Find where the given text appears and provide that cell's center as [X, Y] coordinate. 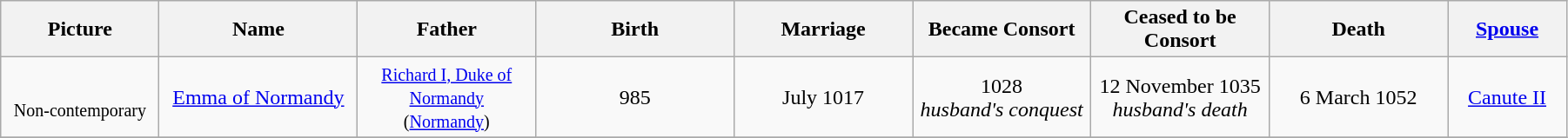
Marriage [823, 30]
Spouse [1507, 30]
Became Consort [1002, 30]
Ceased to be Consort [1180, 30]
Richard I, Duke of Normandy(Normandy) [447, 97]
Name [258, 30]
Father [447, 30]
Emma of Normandy [258, 97]
Birth [635, 30]
July 1017 [823, 97]
Death [1359, 30]
12 November 1035 husband's death [1180, 97]
985 [635, 97]
Canute II [1507, 97]
1028husband's conquest [1002, 97]
6 March 1052 [1359, 97]
Picture [80, 30]
Non-contemporary [80, 97]
